Detect which cell encompasses the target text, then output its (x, y) center coordinate. 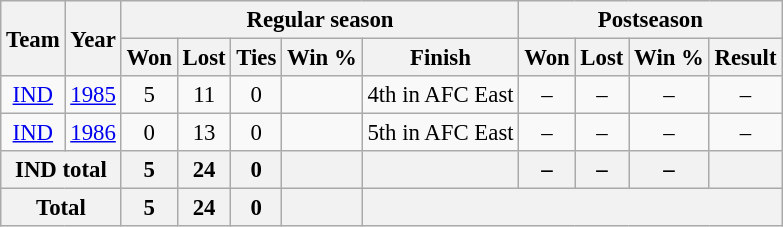
1985 (93, 95)
IND total (61, 170)
Postseason (650, 20)
13 (204, 133)
Team (33, 38)
Result (746, 58)
Ties (256, 58)
5th in AFC East (440, 133)
Total (61, 208)
Finish (440, 58)
11 (204, 95)
Year (93, 38)
Regular season (320, 20)
4th in AFC East (440, 95)
1986 (93, 133)
